Determine the (x, y) coordinate at the center of the cell enclosing the given text.  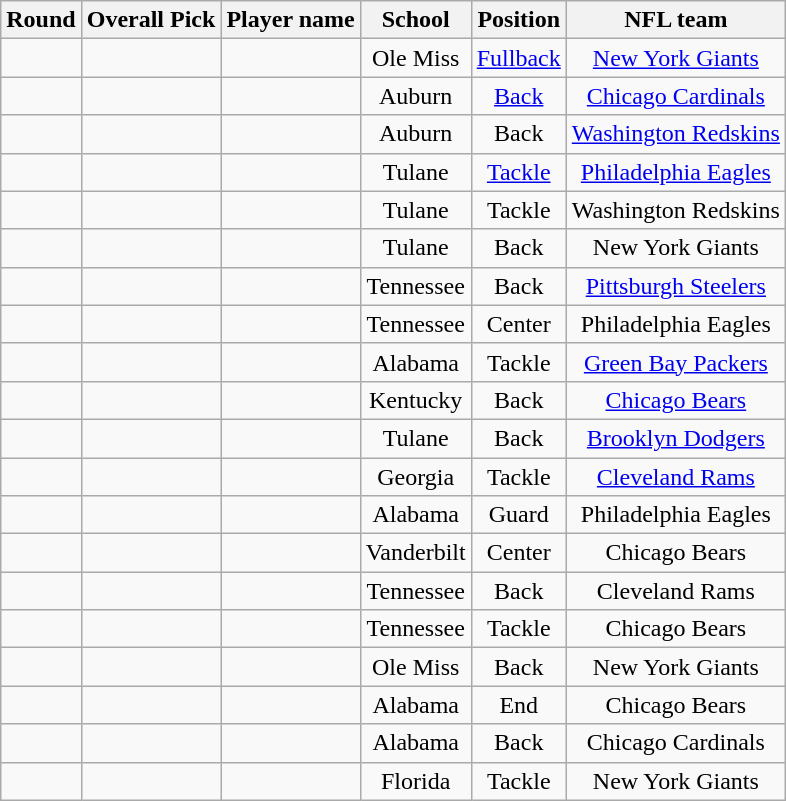
Florida (416, 781)
Georgia (416, 477)
NFL team (676, 20)
Round (41, 20)
School (416, 20)
Pittsburgh Steelers (676, 286)
Kentucky (416, 400)
Fullback (518, 58)
Position (518, 20)
Overall Pick (151, 20)
Brooklyn Dodgers (676, 438)
Player name (290, 20)
Green Bay Packers (676, 362)
Guard (518, 515)
Vanderbilt (416, 553)
End (518, 705)
